Identify which cell holds the provided text, then report its [X, Y] central coordinate. 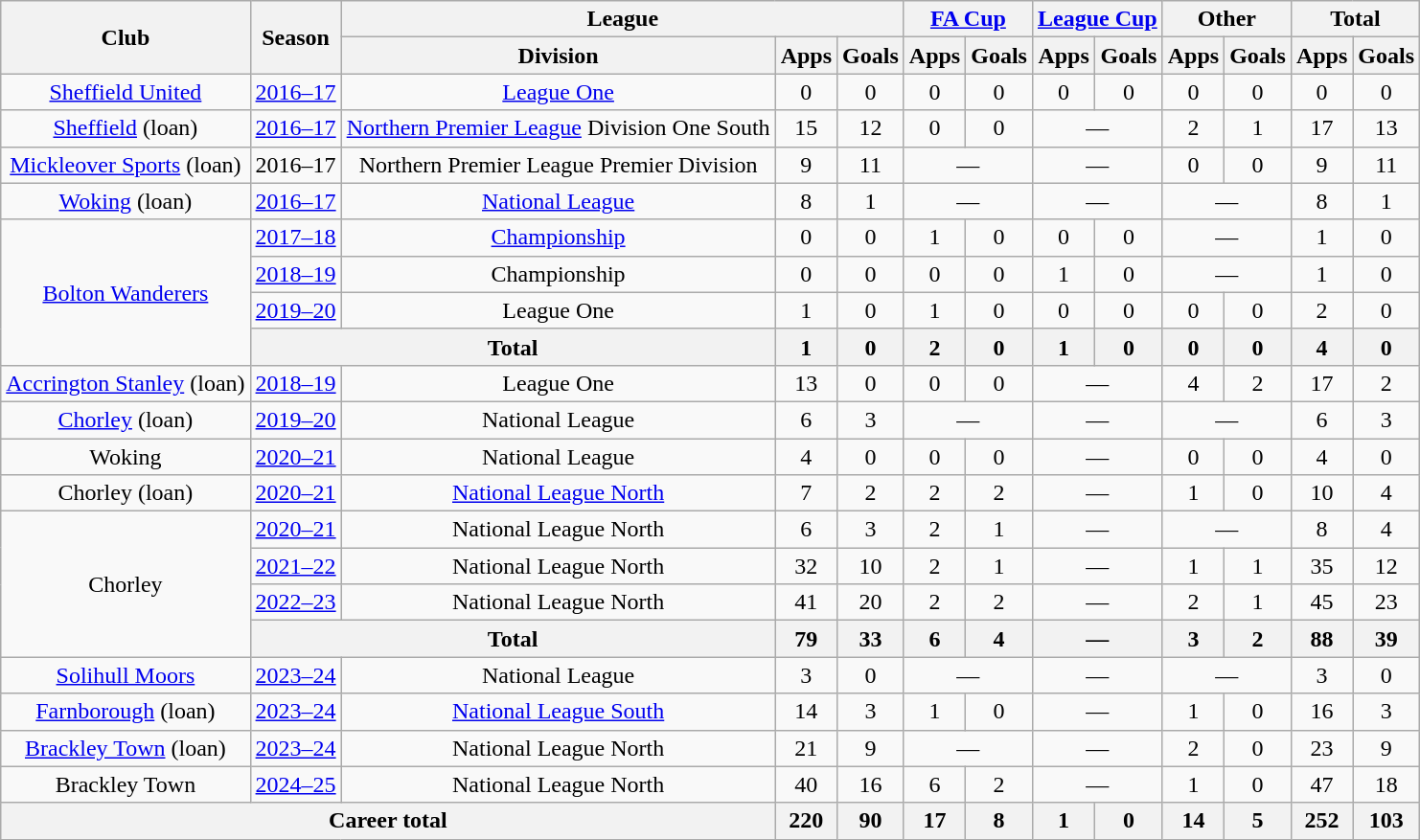
National League South [558, 712]
40 [806, 784]
Chorley [126, 584]
Mickleover Sports (loan) [126, 165]
Other [1226, 19]
7 [806, 493]
Brackley Town [126, 784]
Accrington Stanley (loan) [126, 383]
18 [1386, 784]
79 [806, 639]
Woking [126, 457]
45 [1321, 602]
FA Cup [968, 19]
15 [806, 128]
2024–25 [295, 784]
41 [806, 602]
252 [1321, 821]
League [623, 19]
Northern Premier League Premier Division [558, 165]
5 [1258, 821]
Brackley Town (loan) [126, 748]
2021–22 [295, 566]
35 [1321, 566]
220 [806, 821]
90 [871, 821]
Division [558, 56]
Northern Premier League Division One South [558, 128]
Farnborough (loan) [126, 712]
20 [871, 602]
103 [1386, 821]
Season [295, 37]
Career total [388, 821]
Sheffield United [126, 92]
League Cup [1097, 19]
21 [806, 748]
Sheffield (loan) [126, 128]
2017–18 [295, 238]
47 [1321, 784]
2022–23 [295, 602]
32 [806, 566]
Bolton Wanderers [126, 292]
33 [871, 639]
Solihull Moors [126, 675]
39 [1386, 639]
Club [126, 37]
88 [1321, 639]
Woking (loan) [126, 201]
